Scan for the cell matching the given text and deliver its [X, Y] coordinate at center. 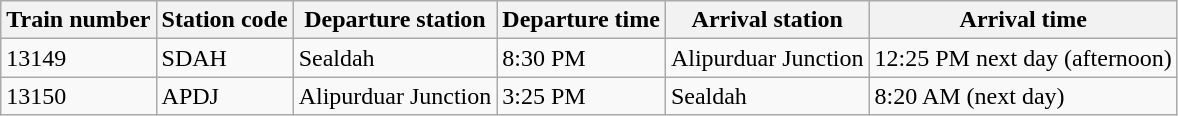
13149 [78, 58]
Train number [78, 20]
8:20 AM (next day) [1023, 96]
13150 [78, 96]
SDAH [224, 58]
3:25 PM [582, 96]
Departure station [395, 20]
Arrival time [1023, 20]
8:30 PM [582, 58]
Arrival station [767, 20]
APDJ [224, 96]
Station code [224, 20]
Departure time [582, 20]
12:25 PM next day (afternoon) [1023, 58]
